From the cell containing the given text, extract its center point as [X, Y] coordinate. 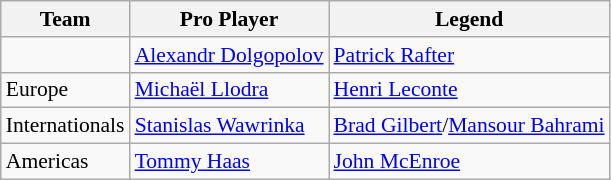
Internationals [66, 126]
Brad Gilbert/Mansour Bahrami [470, 126]
Americas [66, 162]
Legend [470, 19]
Europe [66, 90]
Stanislas Wawrinka [230, 126]
Pro Player [230, 19]
Michaël Llodra [230, 90]
Alexandr Dolgopolov [230, 55]
John McEnroe [470, 162]
Tommy Haas [230, 162]
Team [66, 19]
Henri Leconte [470, 90]
Patrick Rafter [470, 55]
